Detect which cell encompasses the target text, then output its (x, y) center coordinate. 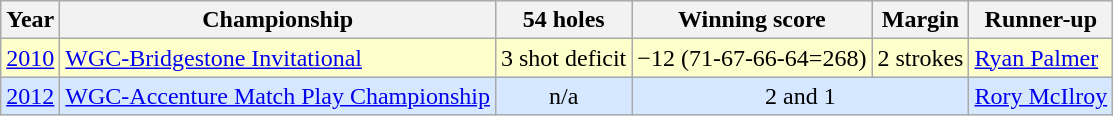
Ryan Palmer (1041, 58)
2 strokes (920, 58)
Runner-up (1041, 20)
2 and 1 (800, 96)
Winning score (752, 20)
−12 (71-67-66-64=268) (752, 58)
WGC-Bridgestone Invitational (278, 58)
WGC-Accenture Match Play Championship (278, 96)
Rory McIlroy (1041, 96)
Year (30, 20)
2010 (30, 58)
n/a (563, 96)
Margin (920, 20)
3 shot deficit (563, 58)
2012 (30, 96)
Championship (278, 20)
54 holes (563, 20)
